Return the (X, Y) coordinate for the center point of the cell that contains the specified text.  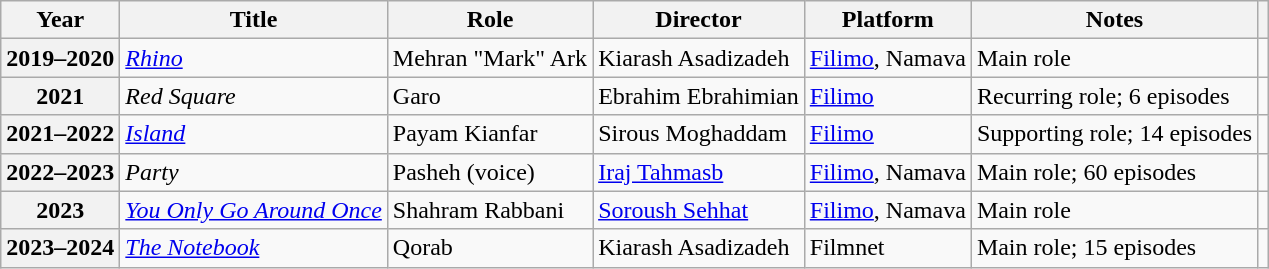
Qorab (490, 248)
Rhino (254, 58)
2023 (60, 210)
Recurring role; 6 episodes (1114, 96)
Island (254, 134)
Year (60, 20)
You Only Go Around Once (254, 210)
2022–2023 (60, 172)
Role (490, 20)
Shahram Rabbani (490, 210)
Iraj Tahmasb (699, 172)
The Notebook (254, 248)
Supporting role; 14 episodes (1114, 134)
Main role; 60 episodes (1114, 172)
Soroush Sehhat (699, 210)
Filmnet (888, 248)
Red Square (254, 96)
Platform (888, 20)
Main role; 15 episodes (1114, 248)
Mehran "Mark" Ark (490, 58)
2023–2024 (60, 248)
2021 (60, 96)
Party (254, 172)
Pasheh (voice) (490, 172)
Notes (1114, 20)
Garo (490, 96)
2019–2020 (60, 58)
Ebrahim Ebrahimian (699, 96)
Title (254, 20)
Sirous Moghaddam (699, 134)
Payam Kianfar (490, 134)
Director (699, 20)
2021–2022 (60, 134)
